Find where the given text appears and provide that cell's center as [x, y] coordinate. 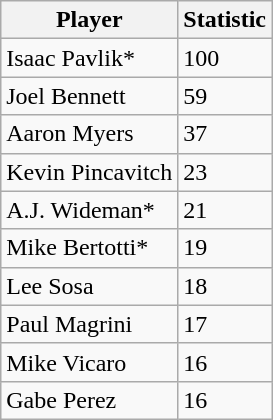
Lee Sosa [90, 286]
23 [225, 172]
Kevin Pincavitch [90, 172]
21 [225, 210]
37 [225, 134]
Mike Vicaro [90, 362]
59 [225, 96]
Player [90, 20]
100 [225, 58]
Isaac Pavlik* [90, 58]
Joel Bennett [90, 96]
19 [225, 248]
17 [225, 324]
Gabe Perez [90, 400]
A.J. Wideman* [90, 210]
Paul Magrini [90, 324]
Statistic [225, 20]
Mike Bertotti* [90, 248]
18 [225, 286]
Aaron Myers [90, 134]
